Return (x, y) of the center of cell containing provided text 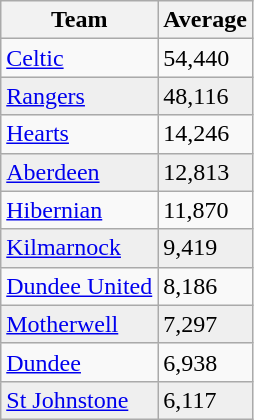
Average (206, 20)
Celtic (80, 58)
8,186 (206, 286)
48,116 (206, 96)
Team (80, 20)
St Johnstone (80, 400)
14,246 (206, 134)
6,938 (206, 362)
Kilmarnock (80, 248)
Hibernian (80, 210)
Hearts (80, 134)
Rangers (80, 96)
6,117 (206, 400)
Dundee (80, 362)
Aberdeen (80, 172)
9,419 (206, 248)
Motherwell (80, 324)
Dundee United (80, 286)
7,297 (206, 324)
11,870 (206, 210)
54,440 (206, 58)
12,813 (206, 172)
